Detect which cell encompasses the target text, then output its [x, y] center coordinate. 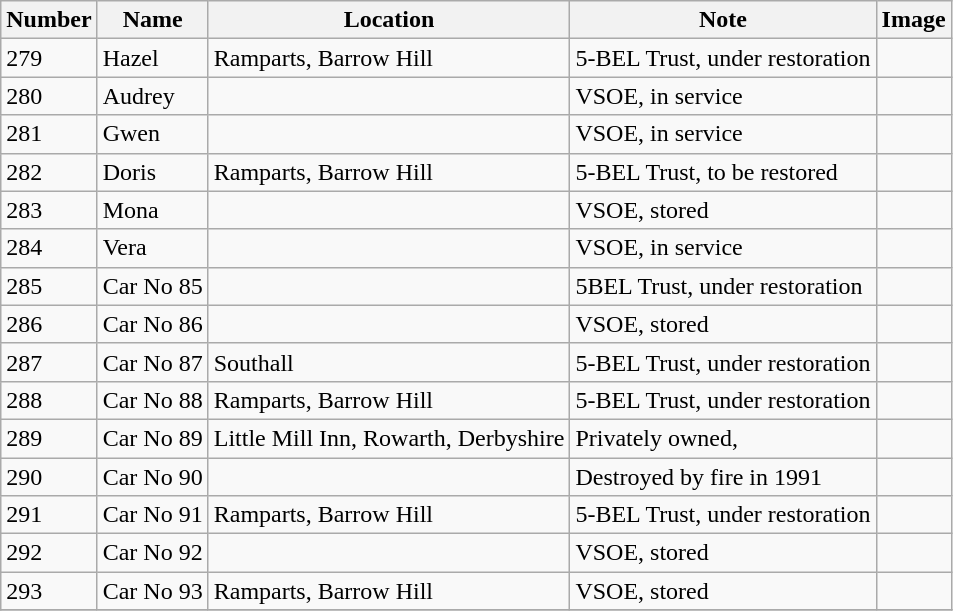
283 [49, 210]
287 [49, 362]
Hazel [152, 58]
280 [49, 96]
Name [152, 20]
281 [49, 134]
Location [389, 20]
291 [49, 515]
Gwen [152, 134]
Southall [389, 362]
5-BEL Trust, to be restored [723, 172]
Car No 86 [152, 324]
Vera [152, 248]
Destroyed by fire in 1991 [723, 477]
Note [723, 20]
Car No 93 [152, 591]
Privately owned, [723, 438]
Car No 88 [152, 400]
285 [49, 286]
288 [49, 400]
293 [49, 591]
Audrey [152, 96]
5BEL Trust, under restoration [723, 286]
Car No 85 [152, 286]
Little Mill Inn, Rowarth, Derbyshire [389, 438]
282 [49, 172]
286 [49, 324]
292 [49, 553]
Mona [152, 210]
Car No 92 [152, 553]
289 [49, 438]
284 [49, 248]
Doris [152, 172]
Image [914, 20]
Car No 90 [152, 477]
Car No 91 [152, 515]
Car No 89 [152, 438]
279 [49, 58]
Number [49, 20]
Car No 87 [152, 362]
290 [49, 477]
